Identify which cell holds the provided text, then report its [x, y] central coordinate. 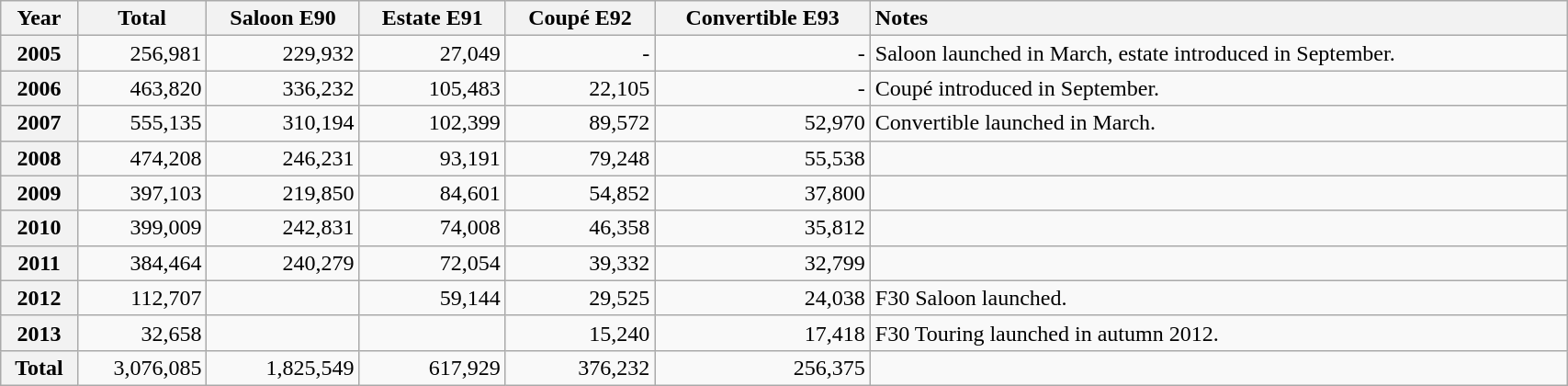
59,144 [432, 298]
Coupé E92 [581, 18]
Coupé introduced in September. [1218, 88]
32,799 [762, 263]
46,358 [581, 228]
84,601 [432, 193]
24,038 [762, 298]
3,076,085 [141, 368]
2010 [39, 228]
384,464 [141, 263]
89,572 [581, 123]
2013 [39, 333]
Saloon launched in March, estate introduced in September. [1218, 53]
32,658 [141, 333]
F30 Touring launched in autumn 2012. [1218, 333]
55,538 [762, 158]
29,525 [581, 298]
F30 Saloon launched. [1218, 298]
2012 [39, 298]
Convertible launched in March. [1218, 123]
93,191 [432, 158]
256,981 [141, 53]
79,248 [581, 158]
229,932 [283, 53]
Saloon E90 [283, 18]
52,970 [762, 123]
74,008 [432, 228]
240,279 [283, 263]
54,852 [581, 193]
17,418 [762, 333]
15,240 [581, 333]
27,049 [432, 53]
397,103 [141, 193]
112,707 [141, 298]
39,332 [581, 263]
Estate E91 [432, 18]
2008 [39, 158]
2011 [39, 263]
376,232 [581, 368]
Notes [1218, 18]
Convertible E93 [762, 18]
336,232 [283, 88]
2009 [39, 193]
474,208 [141, 158]
463,820 [141, 88]
105,483 [432, 88]
35,812 [762, 228]
242,831 [283, 228]
2006 [39, 88]
256,375 [762, 368]
72,054 [432, 263]
555,135 [141, 123]
37,800 [762, 193]
219,850 [283, 193]
Year [39, 18]
246,231 [283, 158]
102,399 [432, 123]
310,194 [283, 123]
2005 [39, 53]
399,009 [141, 228]
617,929 [432, 368]
2007 [39, 123]
22,105 [581, 88]
1,825,549 [283, 368]
